For the text-containing cell, return its midpoint in (x, y) coordinate format. 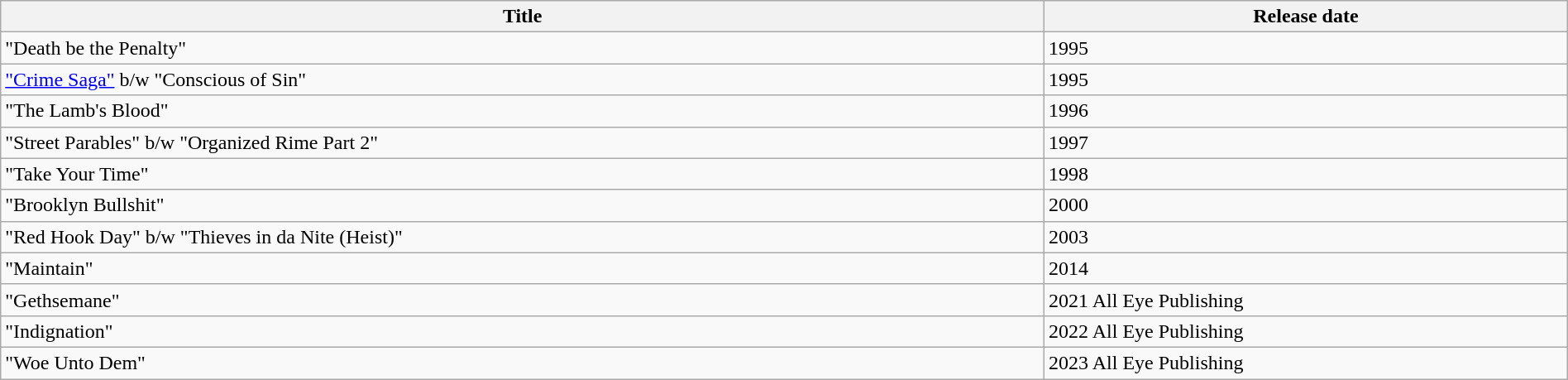
"The Lamb's Blood" (523, 111)
"Crime Saga" b/w "Conscious of Sin" (523, 79)
2023 All Eye Publishing (1307, 363)
"Take Your Time" (523, 174)
1997 (1307, 142)
Title (523, 17)
Release date (1307, 17)
"Indignation" (523, 331)
"Woe Unto Dem" (523, 363)
2022 All Eye Publishing (1307, 331)
"Maintain" (523, 268)
2003 (1307, 237)
2021 All Eye Publishing (1307, 300)
"Red Hook Day" b/w "Thieves in da Nite (Heist)" (523, 237)
"Gethsemane" (523, 300)
1998 (1307, 174)
"Street Parables" b/w "Organized Rime Part 2" (523, 142)
"Death be the Penalty" (523, 48)
"Brooklyn Bullshit" (523, 205)
1996 (1307, 111)
2014 (1307, 268)
2000 (1307, 205)
